Search for the cell housing the specified text and yield its (x, y) center coordinate. 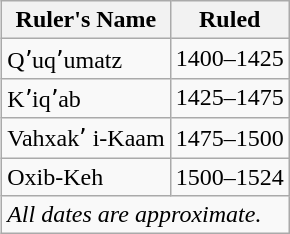
All dates are approximate. (146, 215)
Ruler's Name (86, 20)
Kʼiqʼab (86, 98)
1475–1500 (230, 138)
1500–1524 (230, 177)
Ruled (230, 20)
Qʼuqʼumatz (86, 59)
1400–1425 (230, 59)
1425–1475 (230, 98)
Vahxakʼ i-Kaam (86, 138)
Oxib-Keh (86, 177)
